Determine the (x, y) coordinate at the center of the cell enclosing the given text.  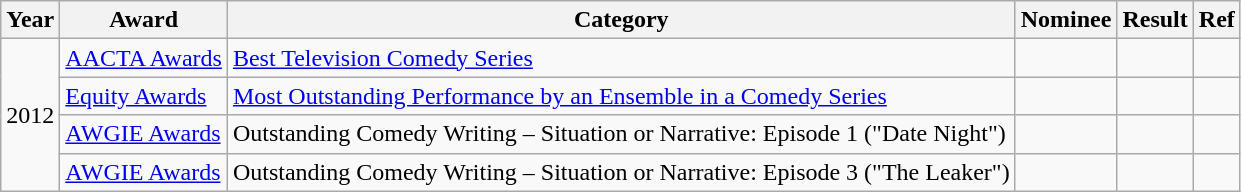
Award (144, 20)
2012 (30, 115)
Ref (1216, 20)
Category (621, 20)
Nominee (1066, 20)
Best Television Comedy Series (621, 58)
Result (1155, 20)
Year (30, 20)
Most Outstanding Performance by an Ensemble in a Comedy Series (621, 96)
Outstanding Comedy Writing – Situation or Narrative: Episode 3 ("The Leaker") (621, 172)
AACTA Awards (144, 58)
Equity Awards (144, 96)
Outstanding Comedy Writing – Situation or Narrative: Episode 1 ("Date Night") (621, 134)
